From the cell containing the given text, extract its center point as [X, Y] coordinate. 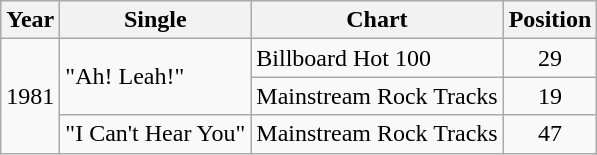
Position [550, 20]
"I Can't Hear You" [156, 134]
47 [550, 134]
Single [156, 20]
19 [550, 96]
29 [550, 58]
Chart [377, 20]
"Ah! Leah!" [156, 77]
1981 [30, 96]
Billboard Hot 100 [377, 58]
Year [30, 20]
